Return the [x, y] coordinate for the center point of the cell that contains the specified text.  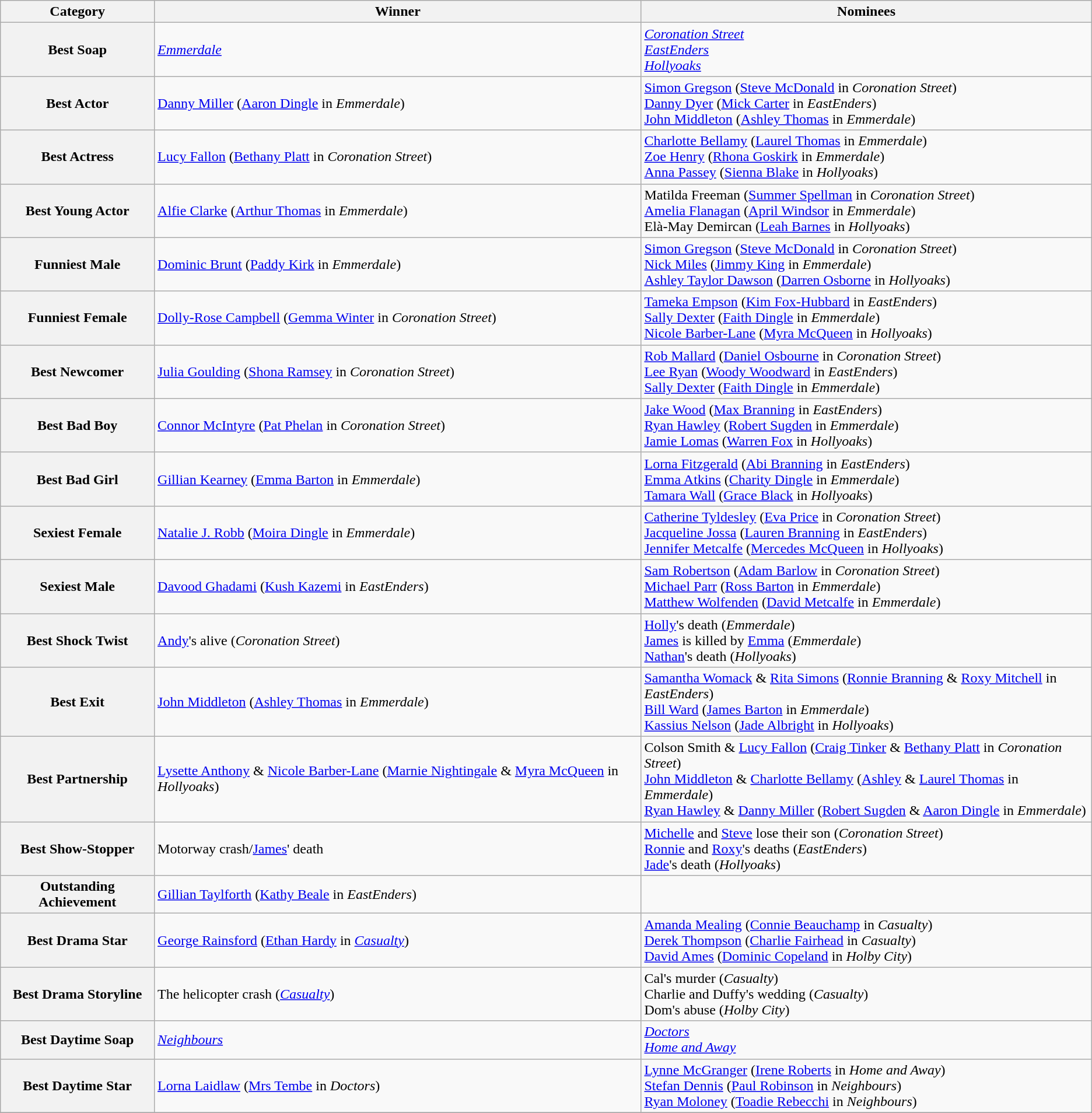
Matilda Freeman (Summer Spellman in Coronation Street)Amelia Flanagan (April Windsor in Emmerdale)Elà-May Demircan (Leah Barnes in Hollyoaks) [866, 211]
Best Young Actor [78, 211]
Simon Gregson (Steve McDonald in Coronation Street)Danny Dyer (Mick Carter in EastEnders)John Middleton (Ashley Thomas in Emmerdale) [866, 103]
Lorna Laidlaw (Mrs Tembe in Doctors) [398, 1086]
Best Bad Girl [78, 479]
Rob Mallard (Daniel Osbourne in Coronation Street)Lee Ryan (Woody Woodward in EastEnders)Sally Dexter (Faith Dingle in Emmerdale) [866, 372]
Winner [398, 12]
Motorway crash/James' death [398, 849]
Best Exit [78, 702]
Davood Ghadami (Kush Kazemi in EastEnders) [398, 586]
Best Drama Star [78, 940]
Lorna Fitzgerald (Abi Branning in EastEnders)Emma Atkins (Charity Dingle in Emmerdale)Tamara Wall (Grace Black in Hollyoaks) [866, 479]
Best Newcomer [78, 372]
Gillian Taylforth (Kathy Beale in EastEnders) [398, 895]
Best Drama Storyline [78, 994]
Danny Miller (Aaron Dingle in Emmerdale) [398, 103]
Best Soap [78, 50]
Best Daytime Soap [78, 1039]
Lynne McGranger (Irene Roberts in Home and Away)Stefan Dennis (Paul Robinson in Neighbours)Ryan Moloney (Toadie Rebecchi in Neighbours) [866, 1086]
Funniest Female [78, 318]
Emmerdale [398, 50]
George Rainsford (Ethan Hardy in Casualty) [398, 940]
Best Daytime Star [78, 1086]
Jake Wood (Max Branning in EastEnders)Ryan Hawley (Robert Sugden in Emmerdale)Jamie Lomas (Warren Fox in Hollyoaks) [866, 425]
DoctorsHome and Away [866, 1039]
Alfie Clarke (Arthur Thomas in Emmerdale) [398, 211]
Best Show-Stopper [78, 849]
Best Actor [78, 103]
Sexiest Female [78, 533]
Sexiest Male [78, 586]
The helicopter crash (Casualty) [398, 994]
Category [78, 12]
Nominees [866, 12]
Michelle and Steve lose their son (Coronation Street)Ronnie and Roxy's deaths (EastEnders)Jade's death (Hollyoaks) [866, 849]
Simon Gregson (Steve McDonald in Coronation Street)Nick Miles (Jimmy King in Emmerdale)Ashley Taylor Dawson (Darren Osborne in Hollyoaks) [866, 264]
Best Shock Twist [78, 640]
Connor McIntyre (Pat Phelan in Coronation Street) [398, 425]
Charlotte Bellamy (Laurel Thomas in Emmerdale)Zoe Henry (Rhona Goskirk in Emmerdale)Anna Passey (Sienna Blake in Hollyoaks) [866, 157]
Holly's death (Emmerdale)James is killed by Emma (Emmerdale)Nathan's death (Hollyoaks) [866, 640]
Julia Goulding (Shona Ramsey in Coronation Street) [398, 372]
Gillian Kearney (Emma Barton in Emmerdale) [398, 479]
Natalie J. Robb (Moira Dingle in Emmerdale) [398, 533]
Outstanding Achievement [78, 895]
Coronation StreetEastEndersHollyoaks [866, 50]
Amanda Mealing (Connie Beauchamp in Casualty)Derek Thompson (Charlie Fairhead in Casualty)David Ames (Dominic Copeland in Holby City) [866, 940]
Funniest Male [78, 264]
Best Bad Boy [78, 425]
Best Actress [78, 157]
Lysette Anthony & Nicole Barber-Lane (Marnie Nightingale & Myra McQueen in Hollyoaks) [398, 779]
Cal's murder (Casualty)Charlie and Duffy's wedding (Casualty)Dom's abuse (Holby City) [866, 994]
Andy's alive (Coronation Street) [398, 640]
Dolly-Rose Campbell (Gemma Winter in Coronation Street) [398, 318]
Best Partnership [78, 779]
Catherine Tyldesley (Eva Price in Coronation Street)Jacqueline Jossa (Lauren Branning in EastEnders)Jennifer Metcalfe (Mercedes McQueen in Hollyoaks) [866, 533]
Sam Robertson (Adam Barlow in Coronation Street)Michael Parr (Ross Barton in Emmerdale)Matthew Wolfenden (David Metcalfe in Emmerdale) [866, 586]
Tameka Empson (Kim Fox-Hubbard in EastEnders)Sally Dexter (Faith Dingle in Emmerdale)Nicole Barber-Lane (Myra McQueen in Hollyoaks) [866, 318]
John Middleton (Ashley Thomas in Emmerdale) [398, 702]
Neighbours [398, 1039]
Lucy Fallon (Bethany Platt in Coronation Street) [398, 157]
Dominic Brunt (Paddy Kirk in Emmerdale) [398, 264]
